Provide the [x, y] coordinate of the cell's center where the given text is located.  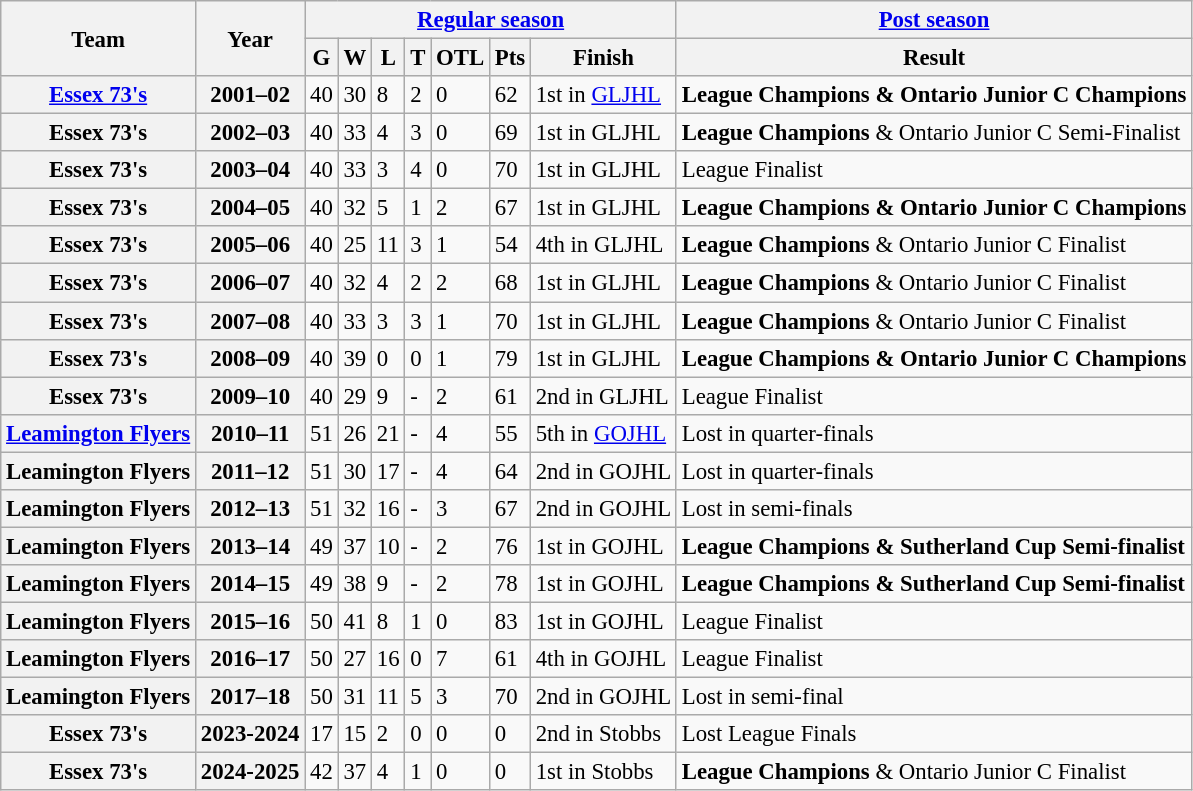
4th in GOJHL [603, 659]
5th in GOJHL [603, 433]
League Champions & Ontario Junior C Semi-Finalist [934, 133]
31 [354, 697]
78 [510, 584]
2024-2025 [250, 772]
T [418, 58]
79 [510, 358]
2002–03 [250, 133]
2011–12 [250, 471]
55 [510, 433]
26 [354, 433]
1st in Stobbs [603, 772]
2017–18 [250, 697]
2006–07 [250, 283]
64 [510, 471]
2003–04 [250, 170]
2014–15 [250, 584]
83 [510, 621]
21 [388, 433]
25 [354, 245]
38 [354, 584]
Team [98, 38]
Lost League Finals [934, 734]
2016–17 [250, 659]
Regular season [491, 20]
41 [354, 621]
2013–14 [250, 546]
2004–05 [250, 208]
Result [934, 58]
29 [354, 396]
Pts [510, 58]
2007–08 [250, 321]
2001–02 [250, 95]
Year [250, 38]
15 [354, 734]
Finish [603, 58]
2nd in GLJHL [603, 396]
69 [510, 133]
2023-2024 [250, 734]
39 [354, 358]
4th in GLJHL [603, 245]
27 [354, 659]
L [388, 58]
54 [510, 245]
OTL [460, 58]
2008–09 [250, 358]
10 [388, 546]
Post season [934, 20]
2015–16 [250, 621]
Lost in semi-finals [934, 509]
68 [510, 283]
Lost in semi-final [934, 697]
W [354, 58]
G [322, 58]
2012–13 [250, 509]
2009–10 [250, 396]
7 [460, 659]
2010–11 [250, 433]
2005–06 [250, 245]
42 [322, 772]
76 [510, 546]
62 [510, 95]
2nd in Stobbs [603, 734]
